From the cell containing the given text, extract its center point as (x, y) coordinate. 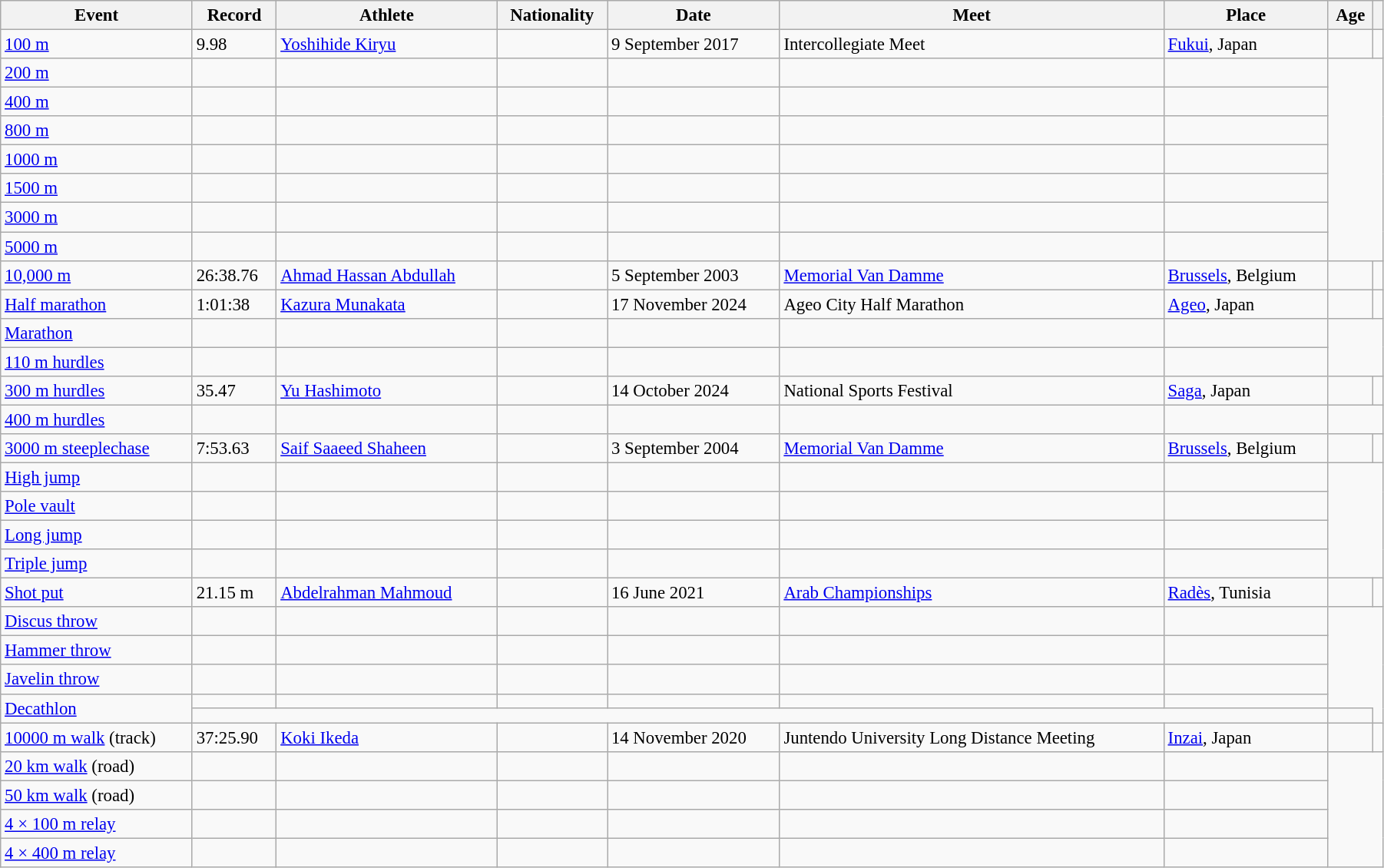
Meet (972, 15)
Triple jump (97, 564)
Place (1246, 15)
9 September 2017 (694, 45)
21.15 m (234, 593)
200 m (97, 73)
Event (97, 15)
26:38.76 (234, 275)
3 September 2004 (694, 449)
Date (694, 15)
3000 m steeplechase (97, 449)
14 October 2024 (694, 391)
Nationality (552, 15)
37:25.90 (234, 737)
Record (234, 15)
National Sports Festival (972, 391)
Ahmad Hassan Abdullah (387, 275)
800 m (97, 131)
Hammer throw (97, 651)
Athlete (387, 15)
7:53.63 (234, 449)
1000 m (97, 160)
5000 m (97, 247)
Saif Saaeed Shaheen (387, 449)
Intercollegiate Meet (972, 45)
Radès, Tunisia (1246, 593)
Pole vault (97, 506)
1500 m (97, 188)
14 November 2020 (694, 737)
400 m hurdles (97, 419)
Javelin throw (97, 680)
Juntendo University Long Distance Meeting (972, 737)
4 × 100 m relay (97, 824)
Long jump (97, 535)
Abdelrahman Mahmoud (387, 593)
Kazura Munakata (387, 304)
110 m hurdles (97, 362)
Yu Hashimoto (387, 391)
Age (1350, 15)
10000 m walk (track) (97, 737)
3000 m (97, 217)
17 November 2024 (694, 304)
16 June 2021 (694, 593)
9.98 (234, 45)
Yoshihide Kiryu (387, 45)
400 m (97, 102)
4 × 400 m relay (97, 853)
300 m hurdles (97, 391)
Half marathon (97, 304)
Ageo City Half Marathon (972, 304)
100 m (97, 45)
Discus throw (97, 621)
5 September 2003 (694, 275)
Fukui, Japan (1246, 45)
Arab Championships (972, 593)
Koki Ikeda (387, 737)
Marathon (97, 333)
20 km walk (road) (97, 766)
35.47 (234, 391)
Ageo, Japan (1246, 304)
50 km walk (road) (97, 795)
10,000 m (97, 275)
Saga, Japan (1246, 391)
Inzai, Japan (1246, 737)
Shot put (97, 593)
High jump (97, 477)
1:01:38 (234, 304)
Decathlon (97, 708)
